Return the (x, y) coordinate for the center point of the cell that contains the specified text.  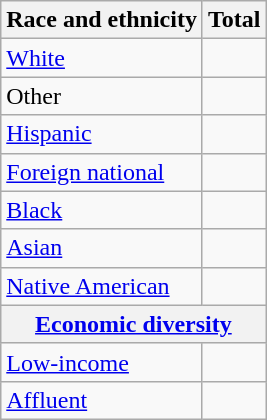
White (102, 58)
Native American (102, 286)
Low-income (102, 362)
Asian (102, 248)
Affluent (102, 400)
Hispanic (102, 134)
Foreign national (102, 172)
Race and ethnicity (102, 20)
Black (102, 210)
Economic diversity (134, 324)
Other (102, 96)
Total (234, 20)
